Extract the (X, Y) coordinate from the center of the cell holding the provided text.  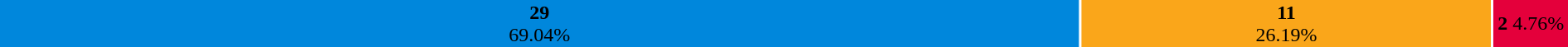
2 4.76% (1531, 23)
2969.04% (539, 23)
1126.19% (1287, 23)
